Scan for the cell matching the given text and deliver its (x, y) coordinate at center. 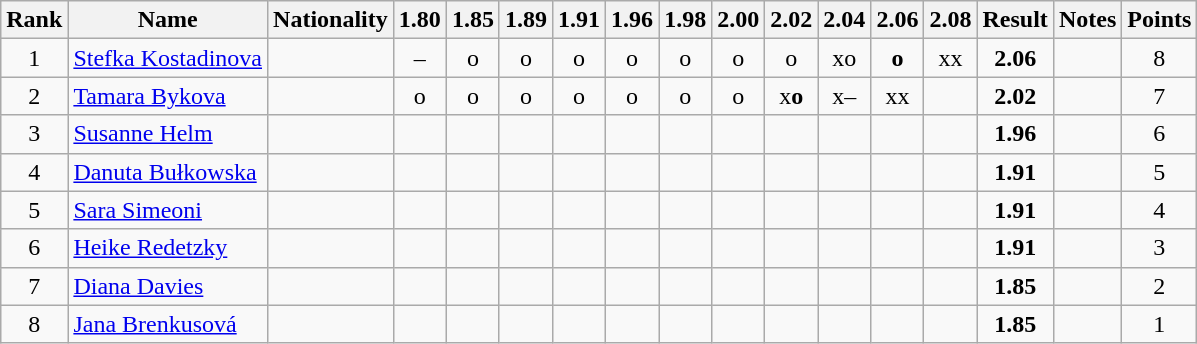
2.04 (844, 20)
Result (1015, 20)
Diana Davies (168, 286)
Danuta Bułkowska (168, 172)
Notes (1087, 20)
Heike Redetzky (168, 248)
Sara Simeoni (168, 210)
Rank (34, 20)
Jana Brenkusová (168, 324)
Tamara Bykova (168, 96)
2.08 (950, 20)
1.98 (686, 20)
Name (168, 20)
Stefka Kostadinova (168, 58)
Susanne Helm (168, 134)
– (420, 58)
Nationality (331, 20)
1.80 (420, 20)
Points (1160, 20)
2.00 (738, 20)
1.89 (526, 20)
x– (844, 96)
